Find where the given text appears and provide that cell's center as (x, y) coordinate. 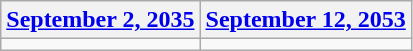
September 2, 2035 (100, 20)
September 12, 2053 (306, 20)
